Capture the cell that displays the provided text and extract its [X, Y] central coordinate. 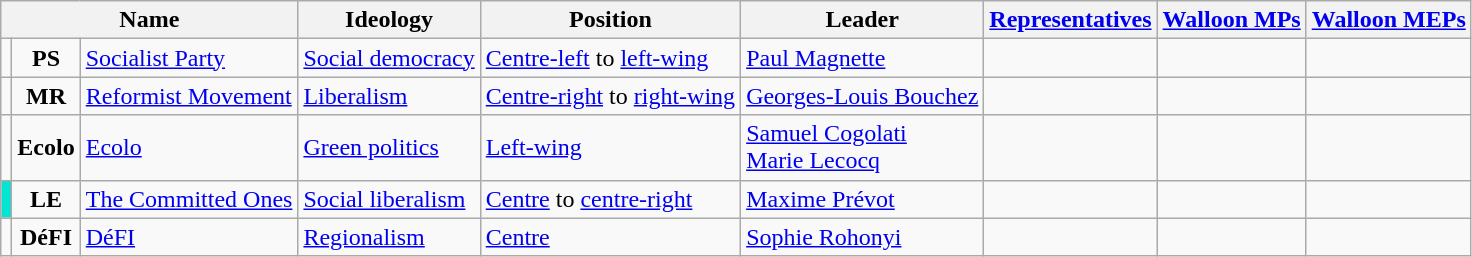
Samuel CogolatiMarie Lecocq [862, 148]
Centre-left to left-wing [610, 58]
Green politics [389, 148]
Position [610, 20]
Liberalism [389, 96]
Centre to centre-right [610, 199]
LE [46, 199]
PS [46, 58]
Representatives [1070, 20]
Socialist Party [189, 58]
Centre-right to right-wing [610, 96]
Leader [862, 20]
Centre [610, 237]
Paul Magnette [862, 58]
Left-wing [610, 148]
Georges-Louis Bouchez [862, 96]
Social liberalism [389, 199]
Social democracy [389, 58]
Name [150, 20]
MR [46, 96]
The Committed Ones [189, 199]
Walloon MEPs [1388, 20]
Ideology [389, 20]
Sophie Rohonyi [862, 237]
Reformist Movement [189, 96]
Maxime Prévot [862, 199]
Walloon MPs [1232, 20]
Regionalism [389, 237]
